Identify which cell holds the provided text, then report its (x, y) central coordinate. 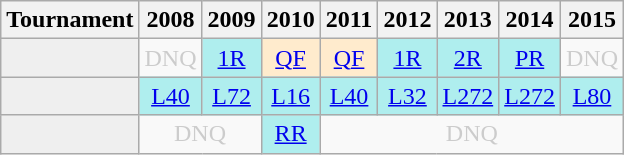
Tournament (70, 20)
2010 (290, 20)
L80 (592, 96)
2011 (349, 20)
L16 (290, 96)
2009 (232, 20)
L32 (408, 96)
PR (530, 58)
2R (468, 58)
L72 (232, 96)
2013 (468, 20)
RR (290, 134)
2014 (530, 20)
2012 (408, 20)
2008 (170, 20)
2015 (592, 20)
